Provide the [x, y] coordinate of the cell's center where the given text is located.  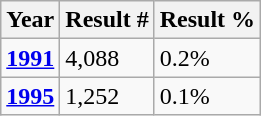
Year [30, 20]
1995 [30, 96]
Result % [207, 20]
4,088 [107, 58]
0.1% [207, 96]
0.2% [207, 58]
Result # [107, 20]
1,252 [107, 96]
1991 [30, 58]
